Identify which cell holds the provided text, then report its [X, Y] central coordinate. 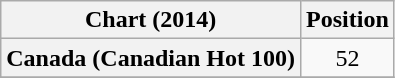
Canada (Canadian Hot 100) [151, 58]
52 [348, 58]
Position [348, 20]
Chart (2014) [151, 20]
